Return [x, y] of the center of cell containing provided text 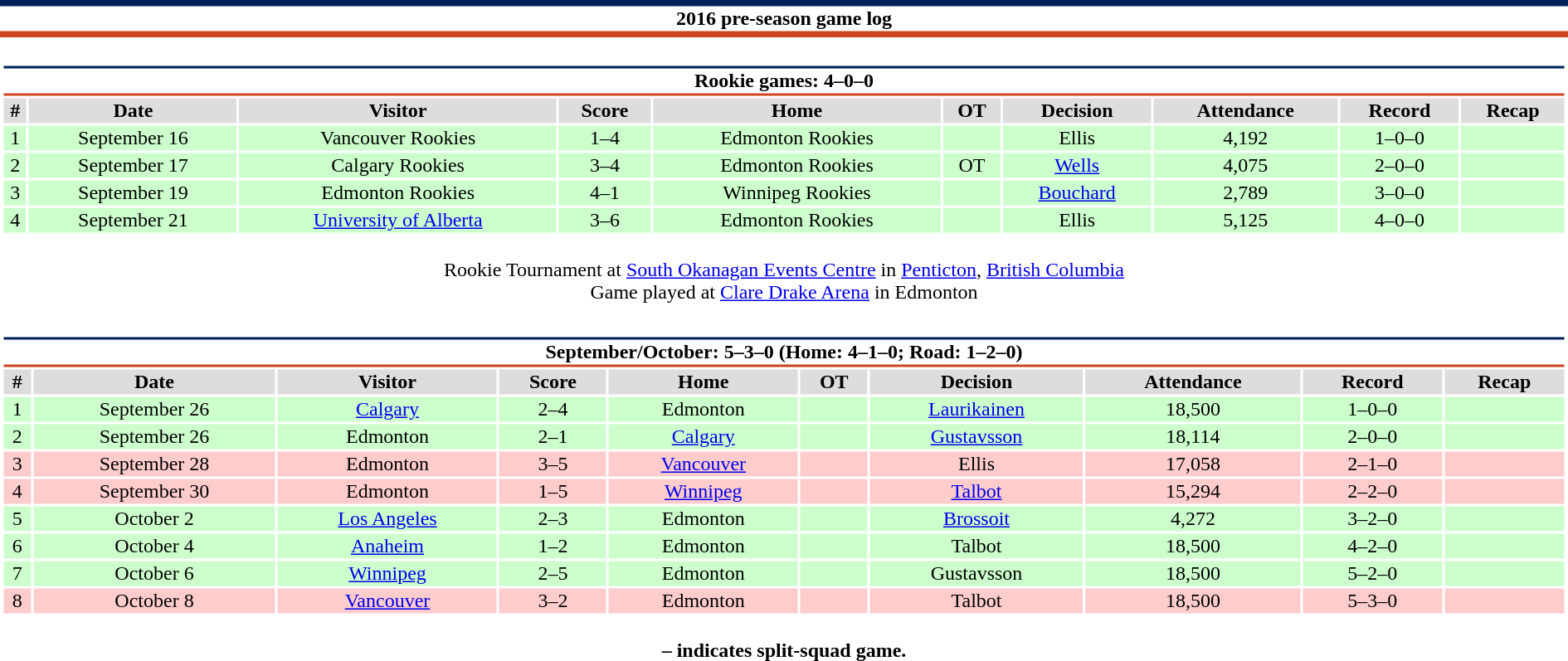
2–5 [553, 573]
3–0–0 [1399, 193]
7 [17, 573]
September 21 [133, 220]
2–1–0 [1372, 464]
2–2–0 [1372, 492]
2–1 [553, 437]
October 4 [154, 547]
Calgary Rookies [398, 165]
September 30 [154, 492]
1–4 [606, 139]
5–3–0 [1372, 601]
3–6 [606, 220]
Vancouver Rookies [398, 139]
2–4 [553, 409]
2–3 [553, 518]
5,125 [1245, 220]
3–5 [553, 464]
September 16 [133, 139]
4–2–0 [1372, 547]
5–2–0 [1372, 573]
Winnipeg Rookies [796, 193]
4,075 [1245, 165]
3–4 [606, 165]
Bouchard [1077, 193]
Rookie games: 4–0–0 [783, 81]
September 19 [133, 193]
1–5 [553, 492]
2,789 [1245, 193]
October 6 [154, 573]
Brossoit [976, 518]
4,192 [1245, 139]
Anaheim [387, 547]
5 [17, 518]
8 [17, 601]
3–2–0 [1372, 518]
Rookie Tournament at South Okanagan Events Centre in Penticton, British Columbia Game played at Clare Drake Arena in Edmonton [783, 270]
September 17 [133, 165]
October 8 [154, 601]
September 28 [154, 464]
Los Angeles [387, 518]
2016 pre-season game log [784, 18]
15,294 [1193, 492]
4–1 [606, 193]
6 [17, 547]
18,114 [1193, 437]
September/October: 5–3–0 (Home: 4–1–0; Road: 1–2–0) [783, 352]
Laurikainen [976, 409]
Wells [1077, 165]
1–2 [553, 547]
October 2 [154, 518]
University of Alberta [398, 220]
4–0–0 [1399, 220]
4,272 [1193, 518]
3–2 [553, 601]
17,058 [1193, 464]
